Return the [x, y] coordinate for the center point of the cell that contains the specified text.  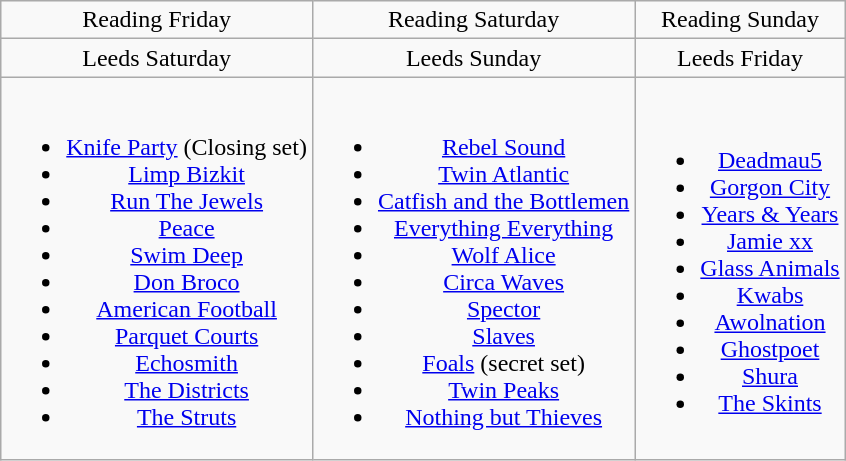
Reading Saturday [473, 20]
Leeds Sunday [473, 58]
Reading Sunday [740, 20]
Leeds Saturday [157, 58]
Reading Friday [157, 20]
Leeds Friday [740, 58]
Knife Party (Closing set)Limp BizkitRun The JewelsPeaceSwim DeepDon BrocoAmerican FootballParquet CourtsEchosmithThe DistrictsThe Struts [157, 268]
Deadmau5Gorgon CityYears & YearsJamie xxGlass AnimalsKwabsAwolnationGhostpoetShuraThe Skints [740, 268]
